From the cell containing the given text, extract its center point as (x, y) coordinate. 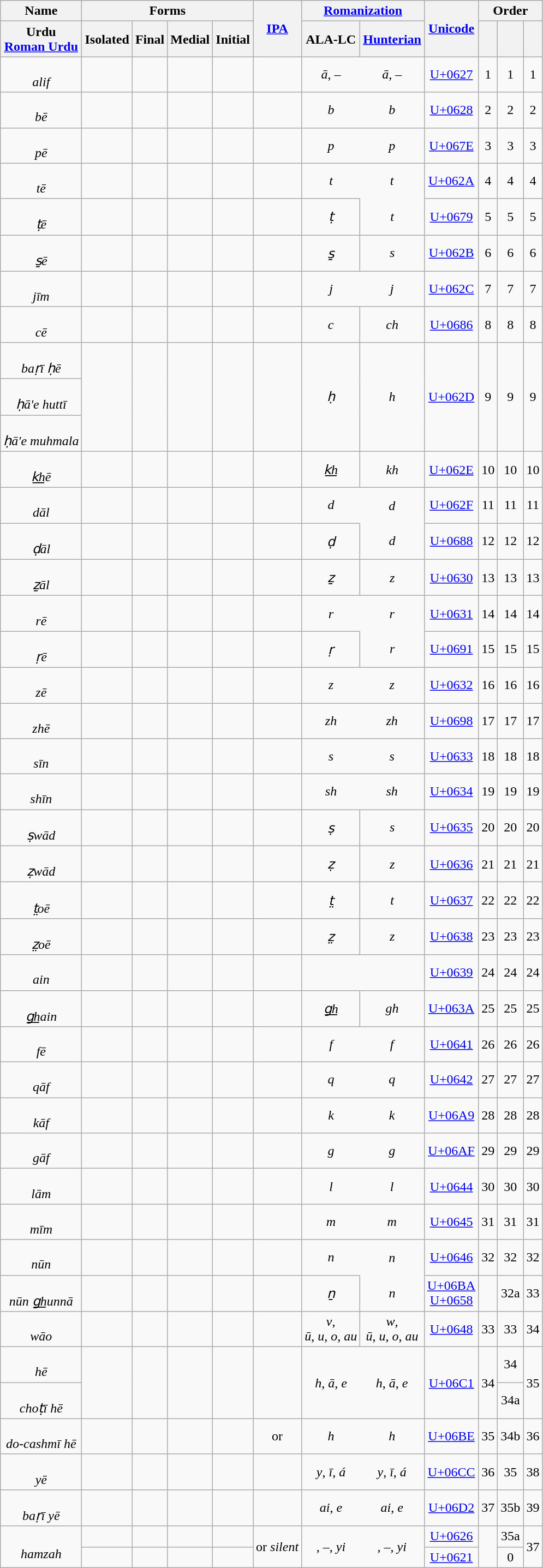
U+0644 (451, 1186)
U+0645 (451, 1222)
ain (41, 972)
U+0688 (451, 541)
U+06BA U+0658 (451, 1293)
kh (392, 469)
t̤ (331, 900)
hē (41, 1365)
U+062F (451, 505)
ẓwād (41, 864)
shīn (41, 792)
choṭī hē (41, 1401)
nūn (41, 1257)
39 (533, 1508)
U+0621 (451, 1557)
U+0648 (451, 1329)
U+0626 (451, 1536)
IPA (277, 28)
Forms (168, 11)
ẕāl (41, 577)
gāf (41, 1151)
U+0639 (451, 972)
34a (511, 1401)
v, ū, u, o, au (331, 1329)
hamzah (41, 1547)
U+06A9 (451, 1115)
gh (392, 1008)
U+06D2 (451, 1508)
U+0628 (451, 110)
35a (511, 1536)
do-cashmī hē (41, 1436)
nūn g͟hunnā (41, 1293)
or (277, 1436)
U+0630 (451, 577)
baṛī yē (41, 1508)
Romanization (363, 11)
w, ū, u, o, au (392, 1329)
Unicode (451, 28)
yē (41, 1472)
U+062D (451, 397)
U+0646 (451, 1257)
qāf (41, 1080)
35b (511, 1508)
U+0631 (451, 613)
jīm (41, 289)
ḍ (331, 541)
k͟h (331, 469)
dāl (41, 505)
Medial (190, 39)
ḥ (331, 397)
Isolated (107, 39)
t̤oē (41, 900)
mīm (41, 1222)
tē (41, 181)
32a (511, 1293)
U+067E (451, 145)
lām (41, 1186)
Hunterian (392, 39)
ṛ (331, 649)
U+0686 (451, 324)
ch (392, 324)
U+0636 (451, 864)
U+06BE (451, 1436)
UrduRoman Urdu (41, 39)
U+062E (451, 469)
ṭē (41, 217)
ẓ (331, 864)
U+0698 (451, 720)
Name (41, 11)
pē (41, 145)
or silent (277, 1547)
zhē (41, 720)
bē (41, 110)
U+062C (451, 289)
U+0642 (451, 1080)
ḥā'e muhmala (41, 433)
U+0627 (451, 74)
U+0637 (451, 900)
fē (41, 1044)
k͟hē (41, 469)
Initial (233, 39)
U+0635 (451, 828)
ṭ (331, 217)
U+062B (451, 253)
34b (511, 1436)
sīn (41, 756)
U+06C1 (451, 1383)
s̱ (331, 253)
baṛī ḥē (41, 360)
U+0632 (451, 685)
U+0634 (451, 792)
z̤ (331, 936)
ẕ (331, 577)
c (331, 324)
U+0641 (451, 1044)
g͟h (331, 1008)
alif (41, 74)
U+0691 (451, 649)
ṛē (41, 649)
ALA-LC (331, 39)
s̱ē (41, 253)
rē (41, 613)
g͟hain (41, 1008)
ṣ (331, 828)
Final (150, 39)
wāo (41, 1329)
U+06CC (451, 1472)
U+0638 (451, 936)
Order (511, 11)
U+0633 (451, 756)
zē (41, 685)
U+062A (451, 181)
ṉ (331, 1293)
0 (511, 1557)
z̤oē (41, 936)
38 (533, 1472)
ḍāl (41, 541)
ṣwād (41, 828)
ḥā'e huttī (41, 397)
kāf (41, 1115)
U+0679 (451, 217)
U+063A (451, 1008)
U+06AF (451, 1151)
cē (41, 324)
